Return the (X, Y) coordinate for the center point of the cell that contains the specified text.  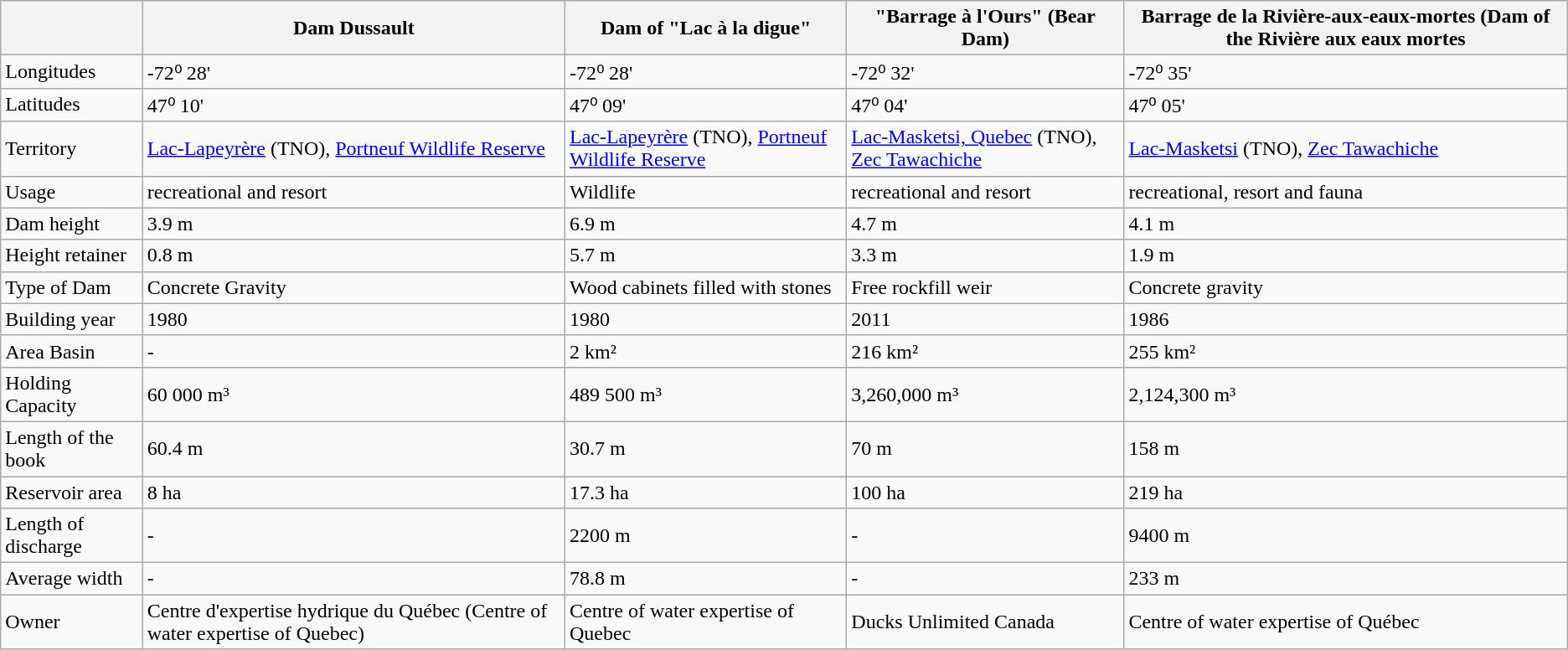
Lac-Masketsi (TNO), Zec Tawachiche (1345, 149)
255 km² (1345, 351)
Building year (72, 319)
6.9 m (705, 224)
Average width (72, 579)
"Barrage à l'Ours" (Bear Dam) (985, 28)
Centre d'expertise hydrique du Québec (Centre of water expertise of Quebec) (353, 622)
3.3 m (985, 255)
47⁰ 04' (985, 105)
-72⁰ 32' (985, 72)
Latitudes (72, 105)
1986 (1345, 319)
Free rockfill weir (985, 287)
47⁰ 10' (353, 105)
4.7 m (985, 224)
216 km² (985, 351)
Reservoir area (72, 492)
Area Basin (72, 351)
158 m (1345, 449)
Length of the book (72, 449)
Dam height (72, 224)
47⁰ 05' (1345, 105)
Holding Capacity (72, 394)
Centre of water expertise of Québec (1345, 622)
30.7 m (705, 449)
2,124,300 m³ (1345, 394)
233 m (1345, 579)
3,260,000 m³ (985, 394)
0.8 m (353, 255)
100 ha (985, 492)
47⁰ 09' (705, 105)
Usage (72, 192)
Owner (72, 622)
1.9 m (1345, 255)
Concrete Gravity (353, 287)
70 m (985, 449)
Type of Dam (72, 287)
Lac-Masketsi, Quebec (TNO), Zec Tawachiche (985, 149)
5.7 m (705, 255)
Wildlife (705, 192)
Wood cabinets filled with stones (705, 287)
489 500 m³ (705, 394)
2011 (985, 319)
Barrage de la Rivière-aux-eaux-mortes (Dam of the Rivière aux eaux mortes (1345, 28)
2 km² (705, 351)
Centre of water expertise of Quebec (705, 622)
4.1 m (1345, 224)
60 000 m³ (353, 394)
9400 m (1345, 536)
Length of discharge (72, 536)
Dam Dussault (353, 28)
recreational, resort and fauna (1345, 192)
2200 m (705, 536)
Concrete gravity (1345, 287)
Longitudes (72, 72)
8 ha (353, 492)
78.8 m (705, 579)
Ducks Unlimited Canada (985, 622)
-72⁰ 35' (1345, 72)
17.3 ha (705, 492)
Height retainer (72, 255)
3.9 m (353, 224)
60.4 m (353, 449)
Territory (72, 149)
219 ha (1345, 492)
Dam of "Lac à la digue" (705, 28)
